Return [x, y] of the center of cell containing provided text 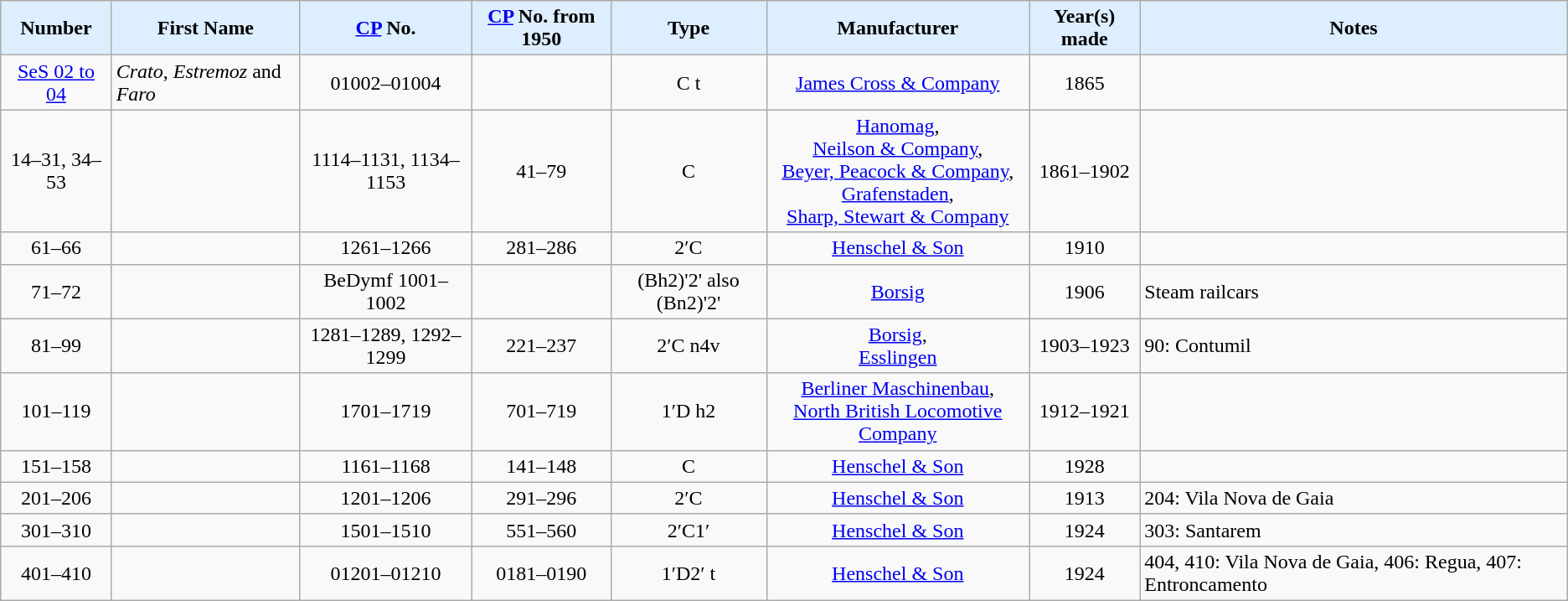
Number [56, 28]
301–310 [56, 530]
First Name [205, 28]
401–410 [56, 573]
Crato, Estremoz and Faro [205, 82]
1261–1266 [386, 248]
1865 [1085, 82]
1906 [1085, 292]
1910 [1085, 248]
Type [689, 28]
01201–01210 [386, 573]
1′D2′ t [689, 573]
01002–01004 [386, 82]
Hanomag,Neilson & Company,Beyer, Peacock & Company,Grafenstaden,Sharp, Stewart & Company [898, 171]
2′C n4v [689, 345]
1′D h2 [689, 412]
1114–1131, 1134–1153 [386, 171]
81–99 [56, 345]
141–148 [541, 466]
14–31, 34–53 [56, 171]
281–286 [541, 248]
Year(s) made [1085, 28]
CP No. from 1950 [541, 28]
303: Santarem [1354, 530]
CP No. [386, 28]
221–237 [541, 345]
41–79 [541, 171]
BeDymf 1001–1002 [386, 292]
(Bh2)'2' also (Bn2)'2' [689, 292]
1928 [1085, 466]
151–158 [56, 466]
Steam railcars [1354, 292]
1912–1921 [1085, 412]
1201–1206 [386, 498]
1913 [1085, 498]
C t [689, 82]
101–119 [56, 412]
Berliner Maschinenbau,North British Locomotive Company [898, 412]
0181–0190 [541, 573]
1281–1289, 1292–1299 [386, 345]
71–72 [56, 292]
1501–1510 [386, 530]
1903–1923 [1085, 345]
404, 410: Vila Nova de Gaia, 406: Regua, 407: Entroncamento [1354, 573]
61–66 [56, 248]
Notes [1354, 28]
291–296 [541, 498]
James Cross & Company [898, 82]
Borsig [898, 292]
Borsig,Esslingen [898, 345]
1701–1719 [386, 412]
90: Contumil [1354, 345]
2′C1′ [689, 530]
1861–1902 [1085, 171]
204: Vila Nova de Gaia [1354, 498]
SeS 02 to 04 [56, 82]
551–560 [541, 530]
1161–1168 [386, 466]
201–206 [56, 498]
Manufacturer [898, 28]
701–719 [541, 412]
